Capture the cell that displays the provided text and extract its (X, Y) central coordinate. 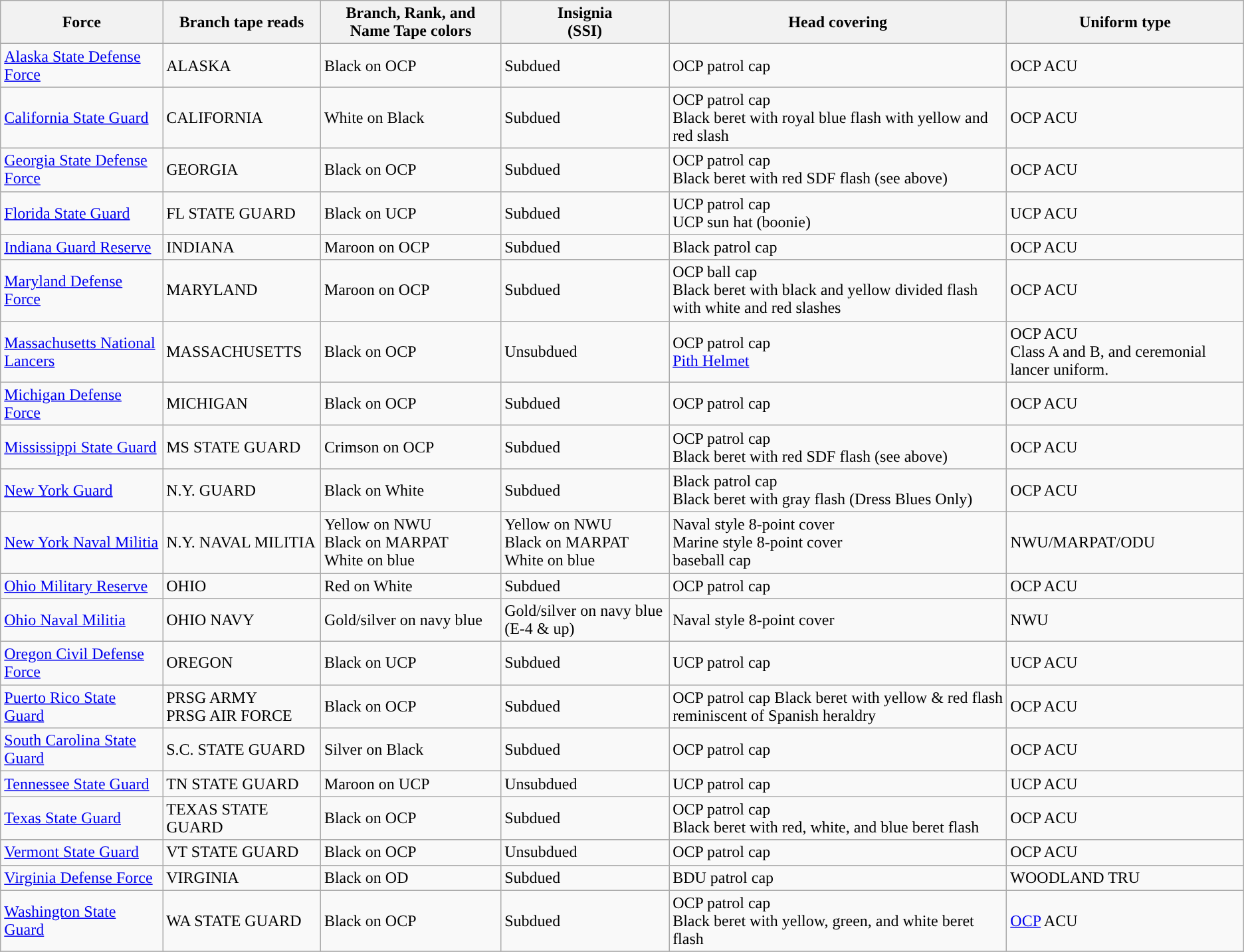
Virginia Defense Force (82, 878)
INDIANA (242, 247)
ALASKA (242, 65)
Georgia State Defense Force (82, 170)
TEXAS STATE GUARD (242, 818)
OREGON (242, 663)
MARYLAND (242, 290)
OHIO (242, 585)
White on Black (411, 118)
OCP patrol capBlack beret with red SDF flash (see above) (838, 446)
VIRGINIA (242, 878)
OCP patrol capBlack beret with royal blue flash with yellow and red slash (838, 118)
Vermont State Guard (82, 852)
New York Guard (82, 490)
OCP patrol cap Black beret with yellow & red flash reminiscent of Spanish heraldry (838, 707)
Puerto Rico State Guard (82, 707)
N.Y. GUARD (242, 490)
Ohio Naval Militia (82, 620)
Black on White (411, 490)
WOODLAND TRU (1125, 878)
Gold/silver on navy blue (E-4 & up) (585, 620)
CALIFORNIA (242, 118)
Uniform type (1125, 23)
N.Y. NAVAL MILITIA (242, 542)
South Carolina State Guard (82, 749)
Black patrol cap (838, 247)
Alaska State Defense Force (82, 65)
MICHIGAN (242, 404)
Branch, Rank, and Name Tape colors (411, 23)
NWU (1125, 620)
Florida State Guard (82, 213)
Massachusetts National Lancers (82, 351)
New York Naval Militia (82, 542)
UCP patrol capUCP sun hat (boonie) (838, 213)
WA STATE GUARD (242, 921)
OCP ball capBlack beret with black and yellow divided flash with white and red slashes (838, 290)
GEORGIA (242, 170)
FL STATE GUARD (242, 213)
Head covering (838, 23)
OHIO NAVY (242, 620)
NWU/MARPAT/ODU (1125, 542)
Tennessee State Guard (82, 784)
TN STATE GUARD (242, 784)
OCP patrol capPith Helmet (838, 351)
OCP ACUClass A and B, and ceremonial lancer uniform. (1125, 351)
Crimson on OCP (411, 446)
Branch tape reads (242, 23)
California State Guard (82, 118)
Maroon on UCP (411, 784)
VT STATE GUARD (242, 852)
Mississippi State Guard (82, 446)
MS STATE GUARD (242, 446)
MASSACHUSETTS (242, 351)
Maryland Defense Force (82, 290)
Gold/silver on navy blue (411, 620)
Oregon Civil Defense Force (82, 663)
Naval style 8-point cover (838, 620)
Insignia(SSI) (585, 23)
Washington State Guard (82, 921)
Silver on Black (411, 749)
Naval style 8-point coverMarine style 8-point coverbaseball cap (838, 542)
Black on OD (411, 878)
Michigan Defense Force (82, 404)
Black patrol cap Black beret with gray flash (Dress Blues Only) (838, 490)
PRSG ARMYPRSG AIR FORCE (242, 707)
OCP patrol capBlack beret with red, white, and blue beret flash (838, 818)
Force (82, 23)
Ohio Military Reserve (82, 585)
BDU patrol cap (838, 878)
Indiana Guard Reserve (82, 247)
OCP patrol capBlack beret with yellow, green, and white beret flash (838, 921)
S.C. STATE GUARD (242, 749)
Texas State Guard (82, 818)
OCP patrol cap Black beret with red SDF flash (see above) (838, 170)
Red on White (411, 585)
